For the text-containing cell, return its midpoint in (X, Y) coordinate format. 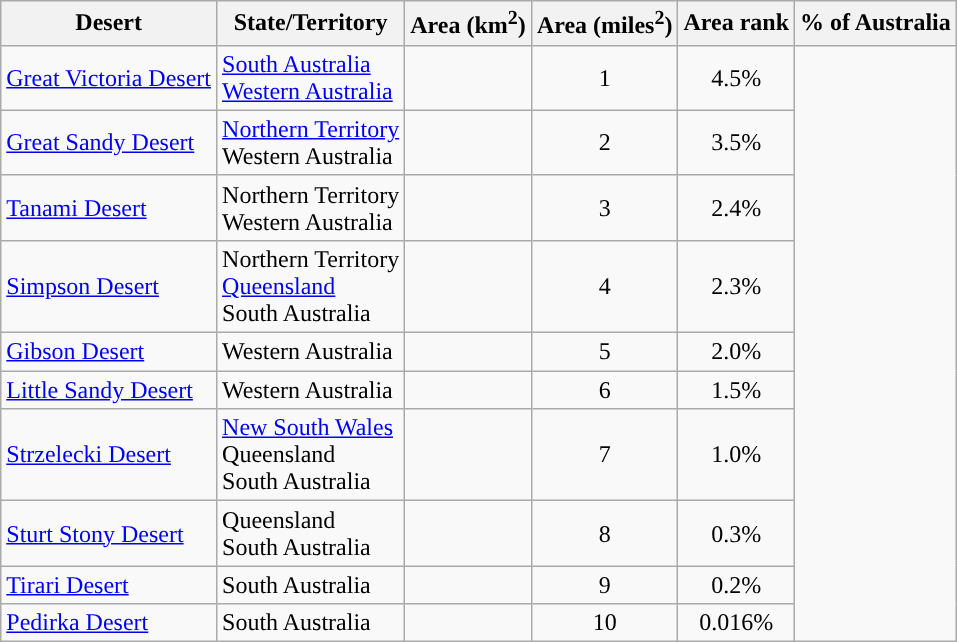
3 (604, 208)
Area rank (736, 24)
5 (604, 352)
8 (604, 534)
2.4% (736, 208)
Tanami Desert (109, 208)
New South WalesQueenslandSouth Australia (311, 455)
2.0% (736, 352)
1.5% (736, 390)
State/Territory (311, 24)
10 (604, 623)
South AustraliaWestern Australia (311, 78)
2 (604, 142)
0.3% (736, 534)
7 (604, 455)
Simpson Desert (109, 286)
Little Sandy Desert (109, 390)
3.5% (736, 142)
1 (604, 78)
Great Sandy Desert (109, 142)
% of Australia (876, 24)
0.016% (736, 623)
Desert (109, 24)
Gibson Desert (109, 352)
QueenslandSouth Australia (311, 534)
Northern TerritoryQueenslandSouth Australia (311, 286)
Pedirka Desert (109, 623)
Sturt Stony Desert (109, 534)
1.0% (736, 455)
Strzelecki Desert (109, 455)
4 (604, 286)
Area (km2) (468, 24)
2.3% (736, 286)
4.5% (736, 78)
6 (604, 390)
Great Victoria Desert (109, 78)
0.2% (736, 585)
9 (604, 585)
Tirari Desert (109, 585)
Area (miles2) (604, 24)
